Extract the [X, Y] coordinate from the center of the cell holding the provided text.  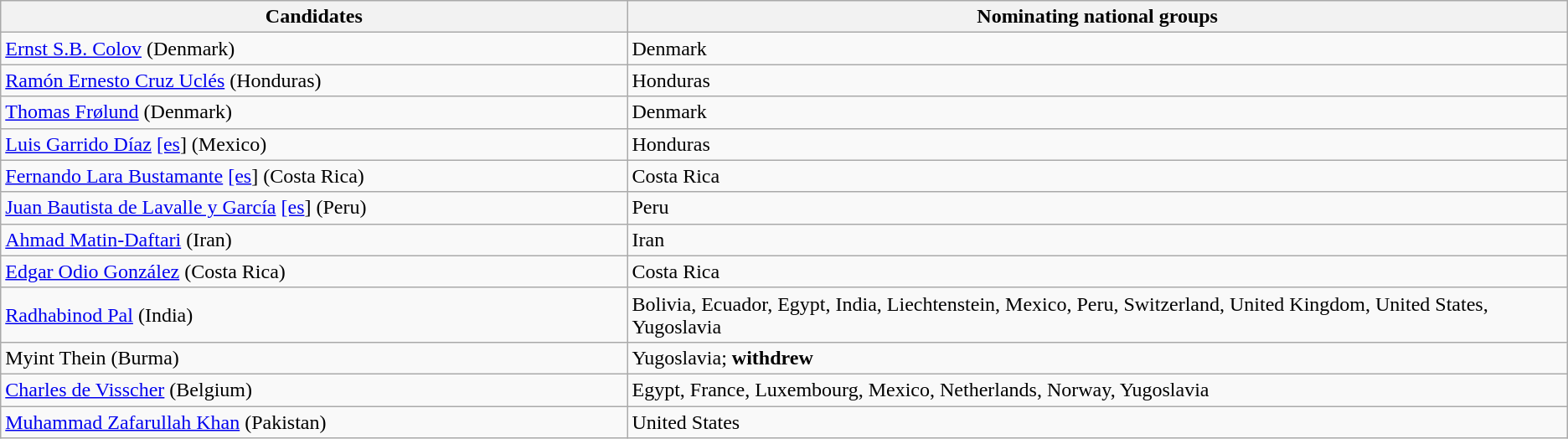
Egypt, France, Luxembourg, Mexico, Netherlands, Norway, Yugoslavia [1097, 390]
Nominating national groups [1097, 17]
Candidates [314, 17]
Myint Thein (Burma) [314, 358]
Yugoslavia; withdrew [1097, 358]
Edgar Odio González (Costa Rica) [314, 271]
Iran [1097, 240]
Juan Bautista de Lavalle y García [es] (Peru) [314, 208]
Fernando Lara Bustamante [es] (Costa Rica) [314, 176]
Ernst S.B. Colov (Denmark) [314, 49]
Muhammad Zafarullah Khan (Pakistan) [314, 421]
Bolivia, Ecuador, Egypt, India, Liechtenstein, Mexico, Peru, Switzerland, United Kingdom, United States, Yugoslavia [1097, 315]
Ahmad Matin-Daftari (Iran) [314, 240]
Thomas Frølund (Denmark) [314, 112]
Luis Garrido Díaz [es] (Mexico) [314, 144]
United States [1097, 421]
Ramón Ernesto Cruz Uclés (Honduras) [314, 80]
Radhabinod Pal (India) [314, 315]
Charles de Visscher (Belgium) [314, 390]
Peru [1097, 208]
